Capture the cell that displays the provided text and extract its [X, Y] central coordinate. 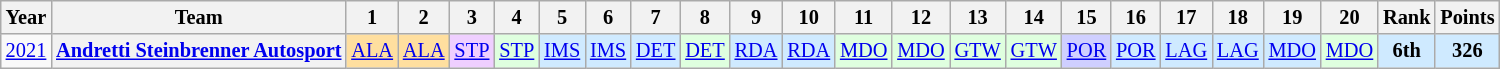
14 [1034, 17]
7 [656, 17]
8 [704, 17]
19 [1292, 17]
2 [424, 17]
16 [1136, 17]
10 [808, 17]
1 [372, 17]
6th [1406, 51]
Rank [1406, 17]
9 [756, 17]
11 [864, 17]
15 [1086, 17]
326 [1467, 51]
3 [472, 17]
Year [26, 17]
13 [978, 17]
5 [562, 17]
Team [198, 17]
18 [1238, 17]
6 [608, 17]
12 [920, 17]
2021 [26, 51]
17 [1186, 17]
Andretti Steinbrenner Autosport [198, 51]
20 [1350, 17]
Points [1467, 17]
4 [516, 17]
